Identify which cell holds the provided text, then report its [X, Y] central coordinate. 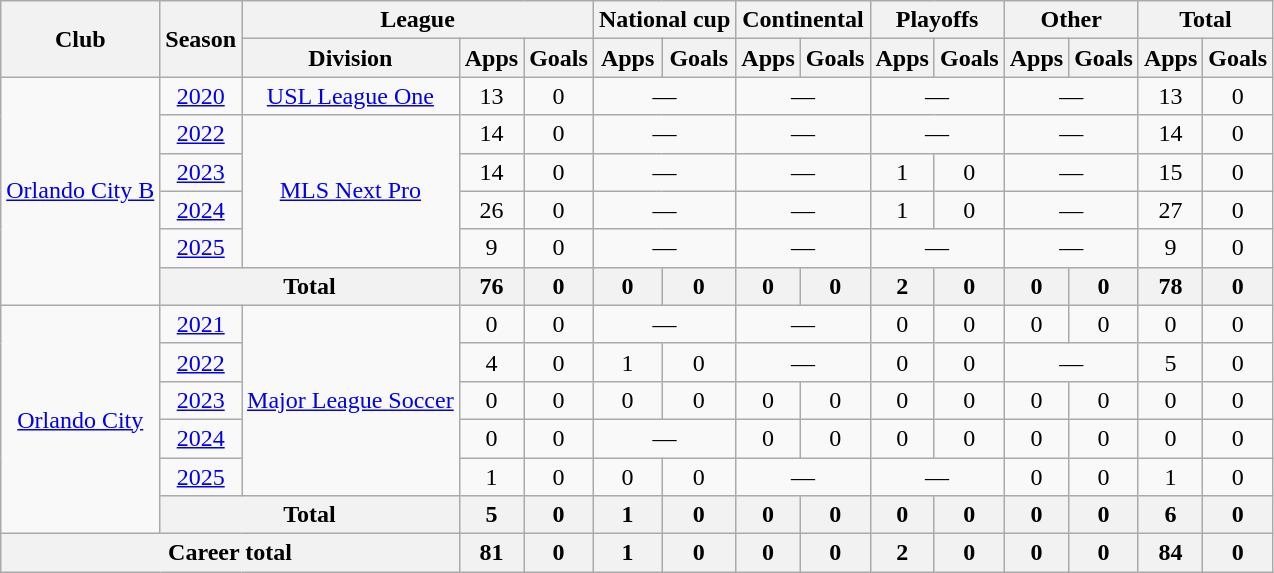
26 [491, 210]
2021 [201, 324]
Playoffs [937, 20]
6 [1170, 515]
Orlando City [80, 419]
National cup [664, 20]
4 [491, 362]
USL League One [351, 96]
78 [1170, 286]
Division [351, 58]
27 [1170, 210]
Continental [803, 20]
81 [491, 553]
League [418, 20]
Orlando City B [80, 191]
15 [1170, 172]
Season [201, 39]
84 [1170, 553]
Major League Soccer [351, 400]
2020 [201, 96]
76 [491, 286]
Club [80, 39]
MLS Next Pro [351, 191]
Other [1071, 20]
Career total [230, 553]
